From the cell containing the given text, extract its center point as (X, Y) coordinate. 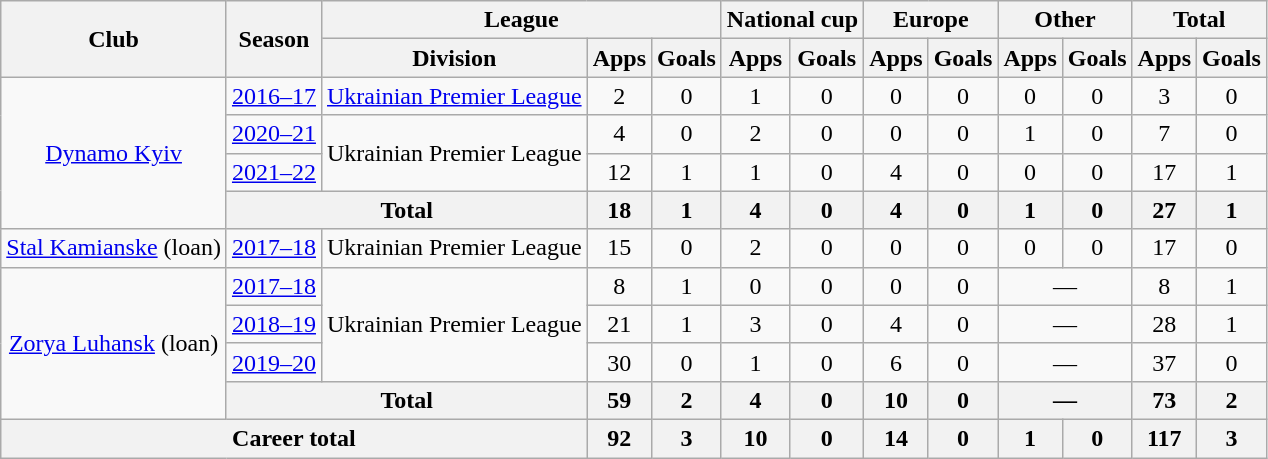
7 (1164, 134)
Europe (931, 20)
Season (274, 39)
National cup (792, 20)
Stal Kamianske (loan) (114, 248)
2016–17 (274, 96)
Division (454, 58)
15 (619, 248)
2018–19 (274, 324)
League (521, 20)
12 (619, 172)
73 (1164, 400)
21 (619, 324)
27 (1164, 210)
28 (1164, 324)
37 (1164, 362)
2021–22 (274, 172)
2020–21 (274, 134)
Career total (294, 438)
59 (619, 400)
30 (619, 362)
92 (619, 438)
14 (896, 438)
18 (619, 210)
Zorya Luhansk (loan) (114, 343)
Club (114, 39)
6 (896, 362)
Other (1065, 20)
Dynamo Kyiv (114, 153)
117 (1164, 438)
2019–20 (274, 362)
